Pinpoint the cell where the given text exists, returning its [X, Y] midpoint coordinate. 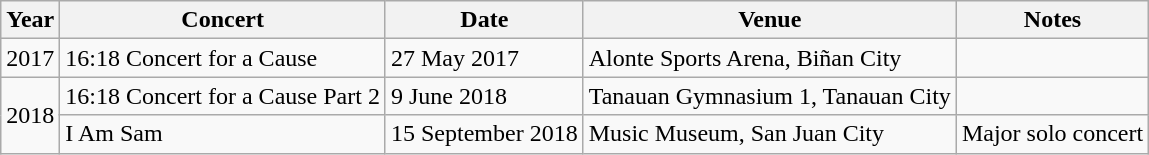
Tanauan Gymnasium 1, Tanauan City [770, 96]
Notes [1052, 20]
Date [484, 20]
Year [30, 20]
Major solo concert [1052, 134]
Alonte Sports Arena, Biñan City [770, 58]
9 June 2018 [484, 96]
Music Museum, San Juan City [770, 134]
I Am Sam [223, 134]
2017 [30, 58]
15 September 2018 [484, 134]
16:18 Concert for a Cause Part 2 [223, 96]
27 May 2017 [484, 58]
2018 [30, 115]
Concert [223, 20]
Venue [770, 20]
16:18 Concert for a Cause [223, 58]
